Identify which cell holds the provided text, then report its (x, y) central coordinate. 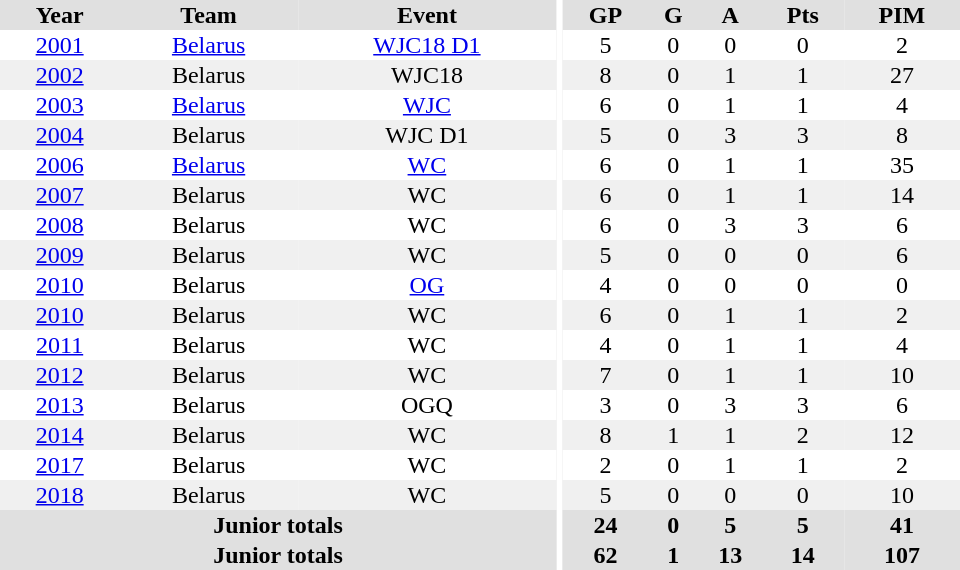
2012 (60, 375)
107 (902, 555)
2017 (60, 465)
2009 (60, 255)
2013 (60, 405)
2006 (60, 165)
2011 (60, 345)
62 (606, 555)
G (674, 15)
OGQ (427, 405)
Event (427, 15)
2001 (60, 45)
WJC D1 (427, 135)
Team (208, 15)
WJC (427, 105)
12 (902, 435)
41 (902, 525)
35 (902, 165)
2008 (60, 225)
OG (427, 285)
GP (606, 15)
Year (60, 15)
Pts (803, 15)
2002 (60, 75)
2003 (60, 105)
27 (902, 75)
WJC18 (427, 75)
WJC18 D1 (427, 45)
2014 (60, 435)
2018 (60, 495)
A (730, 15)
PIM (902, 15)
2004 (60, 135)
2007 (60, 195)
24 (606, 525)
7 (606, 375)
13 (730, 555)
